Pinpoint the cell where the given text exists, returning its (X, Y) midpoint coordinate. 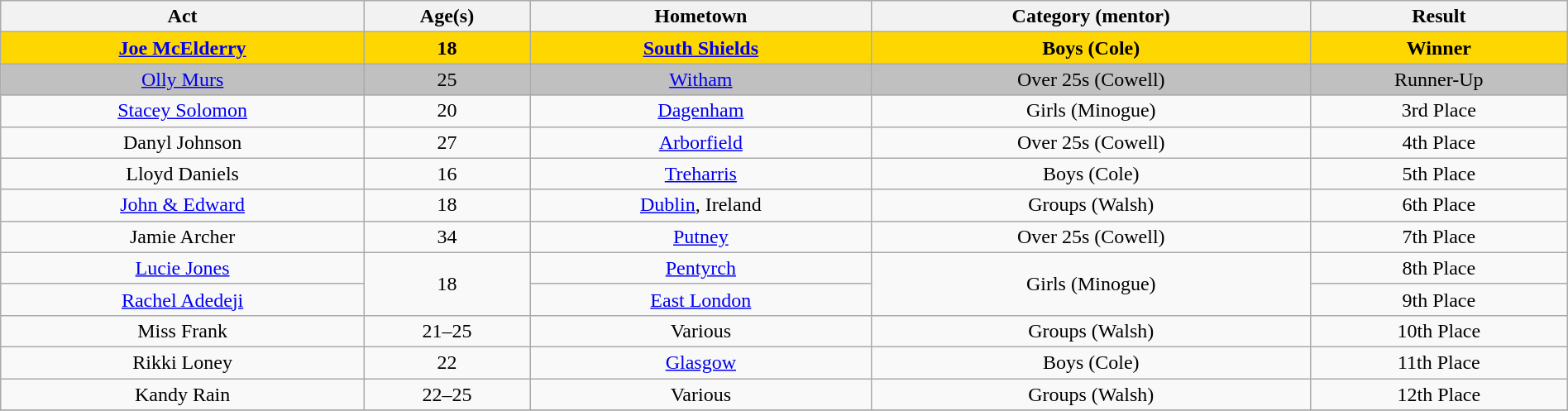
Rachel Adedeji (183, 299)
Treharris (701, 174)
Winner (1439, 48)
Olly Murs (183, 79)
Stacey Solomon (183, 111)
7th Place (1439, 237)
Arborfield (701, 142)
Act (183, 17)
34 (447, 237)
Lloyd Daniels (183, 174)
Dagenham (701, 111)
20 (447, 111)
8th Place (1439, 268)
16 (447, 174)
10th Place (1439, 331)
4th Place (1439, 142)
3rd Place (1439, 111)
Danyl Johnson (183, 142)
22 (447, 362)
Kandy Rain (183, 394)
27 (447, 142)
21–25 (447, 331)
Witham (701, 79)
Dublin, Ireland (701, 205)
South Shields (701, 48)
11th Place (1439, 362)
Hometown (701, 17)
Jamie Archer (183, 237)
Category (mentor) (1091, 17)
Rikki Loney (183, 362)
6th Place (1439, 205)
Lucie Jones (183, 268)
12th Place (1439, 394)
John & Edward (183, 205)
Pentyrch (701, 268)
Age(s) (447, 17)
Runner-Up (1439, 79)
9th Place (1439, 299)
East London (701, 299)
Miss Frank (183, 331)
25 (447, 79)
Glasgow (701, 362)
Joe McElderry (183, 48)
Putney (701, 237)
5th Place (1439, 174)
Result (1439, 17)
22–25 (447, 394)
